Determine the [X, Y] coordinate at the center of the cell enclosing the given text.  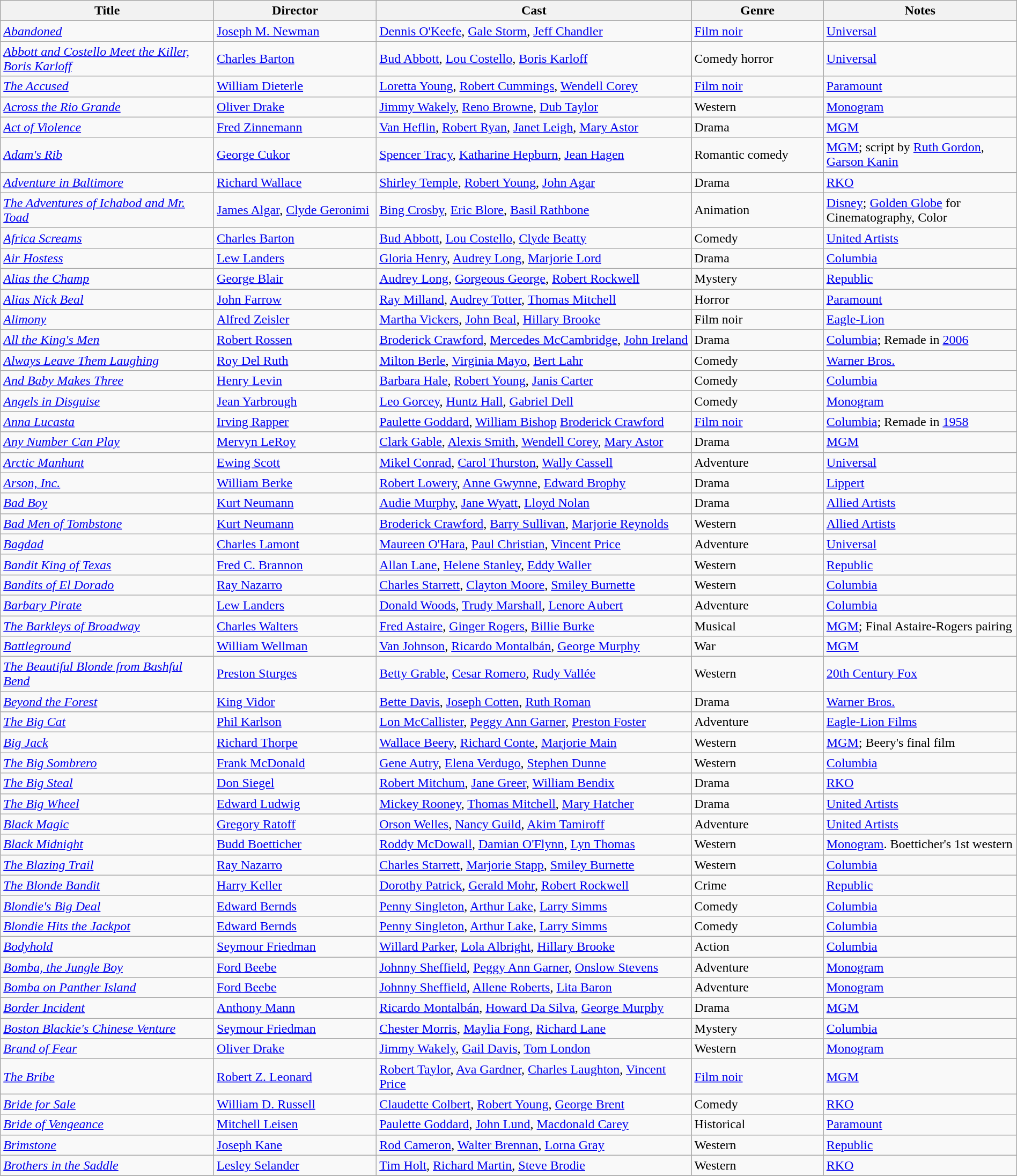
Charles Walters [295, 626]
The Big Cat [107, 722]
Gene Autry, Elena Verdugo, Stephen Dunne [534, 763]
Bette Davis, Joseph Cotten, Ruth Roman [534, 702]
Charles Lamont [295, 544]
Notes [920, 11]
Charles Starrett, Marjorie Stapp, Smiley Burnette [534, 865]
Henry Levin [295, 381]
Johnny Sheffield, Peggy Ann Garner, Onslow Stevens [534, 967]
Tim Holt, Richard Martin, Steve Brodie [534, 1165]
William D. Russell [295, 1104]
Title [107, 11]
George Cukor [295, 155]
Lesley Selander [295, 1165]
All the King's Men [107, 340]
Crime [757, 885]
Adam's Rib [107, 155]
Robert Taylor, Ava Gardner, Charles Laughton, Vincent Price [534, 1076]
Genre [757, 11]
Mikel Conrad, Carol Thurston, Wally Cassell [534, 462]
Milton Berle, Virginia Mayo, Bert Lahr [534, 361]
Disney; Golden Globe for Cinematography, Color [920, 210]
Arctic Manhunt [107, 462]
Robert Mitchum, Jane Greer, William Bendix [534, 783]
Eagle-Lion [920, 320]
Adventure in Baltimore [107, 182]
Any Number Can Play [107, 442]
Betty Grable, Cesar Romero, Rudy Vallée [534, 674]
Columbia; Remade in 1958 [920, 422]
Loretta Young, Robert Cummings, Wendell Corey [534, 86]
Africa Screams [107, 238]
Audie Murphy, Jane Wyatt, Lloyd Nolan [534, 503]
Bad Men of Tombstone [107, 524]
The Beautiful Blonde from Bashful Bend [107, 674]
Big Jack [107, 743]
Brimstone [107, 1145]
Battleground [107, 646]
Jimmy Wakely, Reno Browne, Dub Taylor [534, 107]
Budd Boetticher [295, 844]
Bomba, the Jungle Boy [107, 967]
Monogram. Boetticher's 1st western [920, 844]
Shirley Temple, Robert Young, John Agar [534, 182]
Bride for Sale [107, 1104]
Johnny Sheffield, Allene Roberts, Lita Baron [534, 988]
Ewing Scott [295, 462]
Bomba on Panther Island [107, 988]
Orson Welles, Nancy Guild, Akim Tamiroff [534, 824]
Angels in Disguise [107, 401]
William Dieterle [295, 86]
Beyond the Forest [107, 702]
Comedy horror [757, 59]
Barbara Hale, Robert Young, Janis Carter [534, 381]
Preston Sturges [295, 674]
20th Century Fox [920, 674]
Bud Abbott, Lou Costello, Boris Karloff [534, 59]
Animation [757, 210]
The Accused [107, 86]
Lippert [920, 483]
Ricardo Montalbán, Howard Da Silva, George Murphy [534, 1008]
Charles Starrett, Clayton Moore, Smiley Burnette [534, 585]
Ray Milland, Audrey Totter, Thomas Mitchell [534, 299]
Phil Karlson [295, 722]
Paulette Goddard, William Bishop Broderick Crawford [534, 422]
Alfred Zeisler [295, 320]
Roy Del Ruth [295, 361]
Jean Yarbrough [295, 401]
Broderick Crawford, Barry Sullivan, Marjorie Reynolds [534, 524]
James Algar, Clyde Geronimi [295, 210]
Paulette Goddard, John Lund, Macdonald Carey [534, 1124]
Border Incident [107, 1008]
Bride of Vengeance [107, 1124]
Clark Gable, Alexis Smith, Wendell Corey, Mary Astor [534, 442]
Jimmy Wakely, Gail Davis, Tom London [534, 1049]
Dorothy Patrick, Gerald Mohr, Robert Rockwell [534, 885]
Frank McDonald [295, 763]
Richard Thorpe [295, 743]
Across the Rio Grande [107, 107]
Abbott and Costello Meet the Killer, Boris Karloff [107, 59]
Boston Blackie's Chinese Venture [107, 1028]
Leo Gorcey, Huntz Hall, Gabriel Dell [534, 401]
Arson, Inc. [107, 483]
Blondie's Big Deal [107, 906]
Wallace Beery, Richard Conte, Marjorie Main [534, 743]
Chester Morris, Maylia Fong, Richard Lane [534, 1028]
Cast [534, 11]
Air Hostess [107, 258]
King Vidor [295, 702]
Maureen O'Hara, Paul Christian, Vincent Price [534, 544]
Lon McCallister, Peggy Ann Garner, Preston Foster [534, 722]
Gloria Henry, Audrey Long, Marjorie Lord [534, 258]
The Big Sombrero [107, 763]
Broderick Crawford, Mercedes McCambridge, John Ireland [534, 340]
Bandits of El Dorado [107, 585]
War [757, 646]
The Big Steal [107, 783]
Robert Rossen [295, 340]
Irving Rapper [295, 422]
Martha Vickers, John Beal, Hillary Brooke [534, 320]
The Big Wheel [107, 804]
And Baby Makes Three [107, 381]
Rod Cameron, Walter Brennan, Lorna Gray [534, 1145]
Action [757, 946]
Willard Parker, Lola Albright, Hillary Brooke [534, 946]
Fred C. Brannon [295, 564]
Brand of Fear [107, 1049]
The Adventures of Ichabod and Mr. Toad [107, 210]
Abandoned [107, 31]
Dennis O'Keefe, Gale Storm, Jeff Chandler [534, 31]
MGM; script by Ruth Gordon, Garson Kanin [920, 155]
Robert Lowery, Anne Gwynne, Edward Brophy [534, 483]
Anthony Mann [295, 1008]
The Barkleys of Broadway [107, 626]
Van Johnson, Ricardo Montalbán, George Murphy [534, 646]
The Blonde Bandit [107, 885]
Gregory Ratoff [295, 824]
Bagdad [107, 544]
George Blair [295, 278]
Robert Z. Leonard [295, 1076]
Fred Zinnemann [295, 127]
Historical [757, 1124]
Always Leave Them Laughing [107, 361]
Joseph M. Newman [295, 31]
William Wellman [295, 646]
MGM; Final Astaire-Rogers pairing [920, 626]
Horror [757, 299]
Mitchell Leisen [295, 1124]
John Farrow [295, 299]
Edward Ludwig [295, 804]
Eagle-Lion Films [920, 722]
The Blazing Trail [107, 865]
Spencer Tracy, Katharine Hepburn, Jean Hagen [534, 155]
Bud Abbott, Lou Costello, Clyde Beatty [534, 238]
Black Magic [107, 824]
William Berke [295, 483]
Act of Violence [107, 127]
Don Siegel [295, 783]
Musical [757, 626]
Anna Lucasta [107, 422]
Barbary Pirate [107, 605]
Claudette Colbert, Robert Young, George Brent [534, 1104]
Mickey Rooney, Thomas Mitchell, Mary Hatcher [534, 804]
MGM; Beery's final film [920, 743]
Bodyhold [107, 946]
Alimony [107, 320]
Richard Wallace [295, 182]
Blondie Hits the Jackpot [107, 926]
Columbia; Remade in 2006 [920, 340]
Alias Nick Beal [107, 299]
Allan Lane, Helene Stanley, Eddy Waller [534, 564]
Bad Boy [107, 503]
Donald Woods, Trudy Marshall, Lenore Aubert [534, 605]
Black Midnight [107, 844]
Mervyn LeRoy [295, 442]
Audrey Long, Gorgeous George, Robert Rockwell [534, 278]
Bandit King of Texas [107, 564]
Alias the Champ [107, 278]
Roddy McDowall, Damian O'Flynn, Lyn Thomas [534, 844]
The Bribe [107, 1076]
Romantic comedy [757, 155]
Harry Keller [295, 885]
Joseph Kane [295, 1145]
Brothers in the Saddle [107, 1165]
Director [295, 11]
Fred Astaire, Ginger Rogers, Billie Burke [534, 626]
Van Heflin, Robert Ryan, Janet Leigh, Mary Astor [534, 127]
Bing Crosby, Eric Blore, Basil Rathbone [534, 210]
